Extract the (x, y) coordinate from the center of the cell holding the provided text.  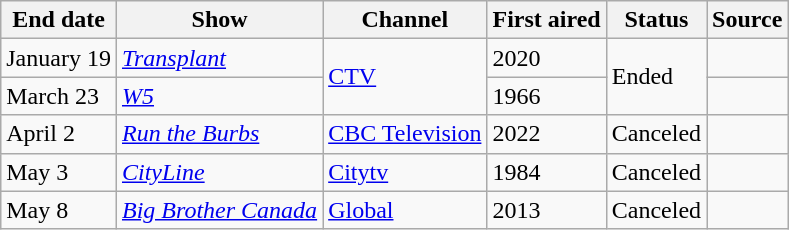
CTV (405, 77)
2013 (546, 210)
Channel (405, 20)
W5 (219, 96)
CBC Television (405, 134)
Source (748, 20)
Big Brother Canada (219, 210)
Transplant (219, 58)
April 2 (59, 134)
Global (405, 210)
Ended (656, 77)
First aired (546, 20)
March 23 (59, 96)
Show (219, 20)
2020 (546, 58)
End date (59, 20)
1966 (546, 96)
2022 (546, 134)
January 19 (59, 58)
May 8 (59, 210)
May 3 (59, 172)
Citytv (405, 172)
1984 (546, 172)
CityLine (219, 172)
Run the Burbs (219, 134)
Status (656, 20)
